Pinpoint the cell where the given text exists, returning its [X, Y] midpoint coordinate. 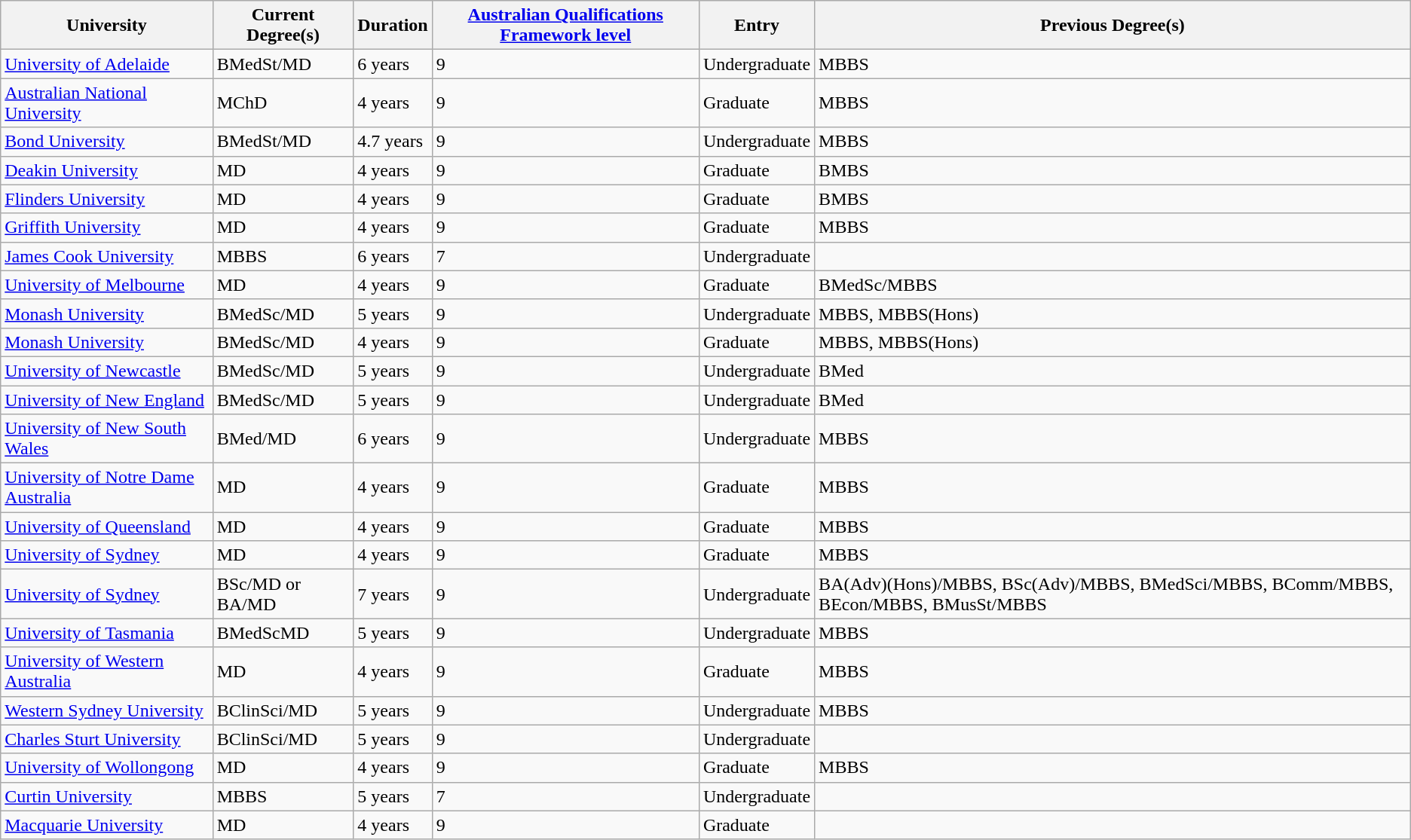
University of Newcastle [107, 371]
University of Tasmania [107, 633]
BA(Adv)(Hons)/MBBS, BSc(Adv)/MBBS, BMedSci/MBBS, BComm/MBBS, BEcon/MBBS, BMusSt/MBBS [1113, 594]
University of Queensland [107, 527]
University of Western Australia [107, 672]
University of New England [107, 400]
Flinders University [107, 199]
University of Notre Dame Australia [107, 488]
Charles Sturt University [107, 739]
University of Adelaide [107, 64]
BMedScMD [283, 633]
Australian Qualifications Framework level [565, 26]
University of Wollongong [107, 768]
Curtin University [107, 796]
MChD [283, 102]
Current Degree(s) [283, 26]
BSc/MD or BA/MD [283, 594]
Previous Degree(s) [1113, 26]
Macquarie University [107, 825]
University of Melbourne [107, 285]
BMedSc/MBBS [1113, 285]
Western Sydney University [107, 710]
7 years [393, 594]
Griffith University [107, 228]
Duration [393, 26]
University of New South Wales [107, 438]
Deakin University [107, 170]
Entry [757, 26]
James Cook University [107, 256]
4.7 years [393, 142]
University [107, 26]
Australian National University [107, 102]
BMed/MD [283, 438]
Bond University [107, 142]
